From the cell containing the given text, extract its center point as (x, y) coordinate. 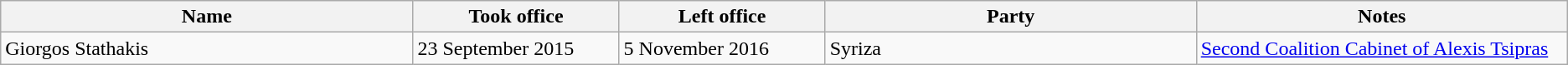
Took office (516, 17)
Second Coalition Cabinet of Alexis Tsipras (1382, 48)
Syriza (1010, 48)
Notes (1382, 17)
Party (1010, 17)
Giorgos Stathakis (207, 48)
5 November 2016 (722, 48)
23 September 2015 (516, 48)
Left office (722, 17)
Name (207, 17)
